Detect which cell encompasses the target text, then output its (x, y) center coordinate. 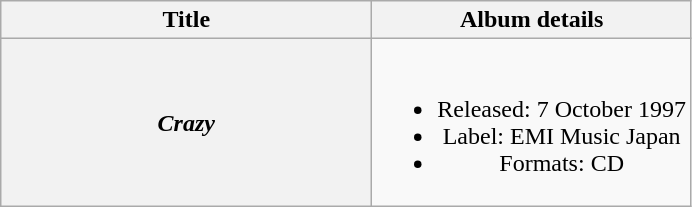
Crazy (186, 122)
Title (186, 20)
Album details (532, 20)
Released: 7 October 1997Label: EMI Music JapanFormats: CD (532, 122)
